Provide the (x, y) coordinate of the cell's center where the given text is located.  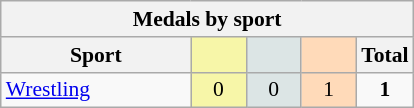
Total (384, 55)
Medals by sport (208, 19)
Wrestling (96, 90)
Sport (96, 55)
